For the text-containing cell, return its midpoint in (X, Y) coordinate format. 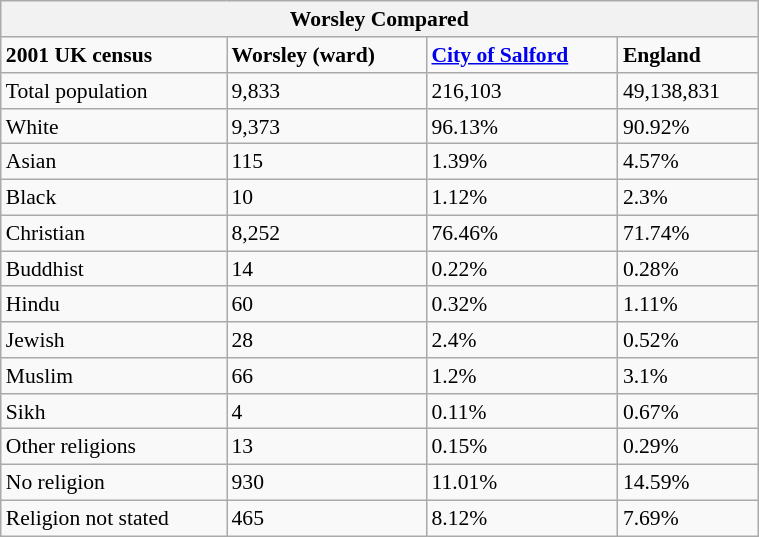
0.29% (688, 447)
90.92% (688, 126)
2.3% (688, 197)
Black (114, 197)
2001 UK census (114, 55)
Buddhist (114, 269)
9,833 (326, 91)
96.13% (522, 126)
0.67% (688, 411)
Other religions (114, 447)
8.12% (522, 518)
11.01% (522, 482)
0.32% (522, 304)
115 (326, 162)
28 (326, 340)
0.22% (522, 269)
Religion not stated (114, 518)
Asian (114, 162)
13 (326, 447)
49,138,831 (688, 91)
1.2% (522, 376)
1.11% (688, 304)
Sikh (114, 411)
10 (326, 197)
0.28% (688, 269)
2.4% (522, 340)
465 (326, 518)
Jewish (114, 340)
Christian (114, 233)
76.46% (522, 233)
0.52% (688, 340)
England (688, 55)
No religion (114, 482)
Hindu (114, 304)
0.15% (522, 447)
9,373 (326, 126)
Worsley (ward) (326, 55)
7.69% (688, 518)
1.12% (522, 197)
Muslim (114, 376)
60 (326, 304)
4 (326, 411)
216,103 (522, 91)
City of Salford (522, 55)
Total population (114, 91)
4.57% (688, 162)
8,252 (326, 233)
3.1% (688, 376)
930 (326, 482)
66 (326, 376)
71.74% (688, 233)
1.39% (522, 162)
Worsley Compared (380, 19)
14.59% (688, 482)
14 (326, 269)
0.11% (522, 411)
White (114, 126)
